Extract the (X, Y) coordinate from the center of the cell holding the provided text.  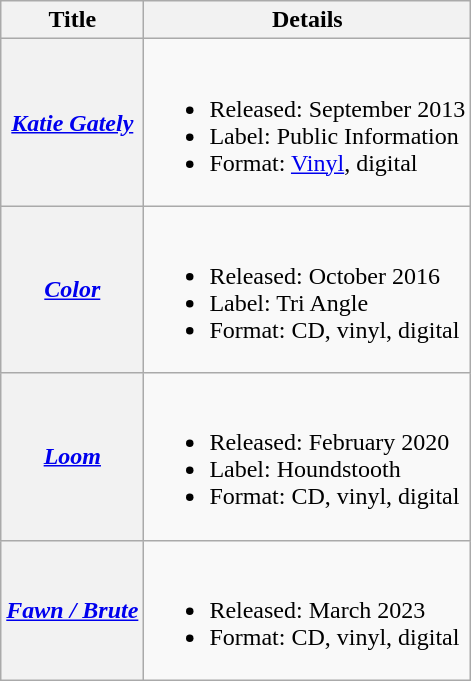
Released: February 2020Label: HoundstoothFormat: CD, vinyl, digital (308, 456)
Loom (72, 456)
Color (72, 290)
Title (72, 20)
Released: September 2013Label: Public InformationFormat: Vinyl, digital (308, 122)
Released: March 2023Format: CD, vinyl, digital (308, 610)
Fawn / Brute (72, 610)
Katie Gately (72, 122)
Released: October 2016Label: Tri AngleFormat: CD, vinyl, digital (308, 290)
Details (308, 20)
